Scan for the cell matching the given text and deliver its (X, Y) coordinate at center. 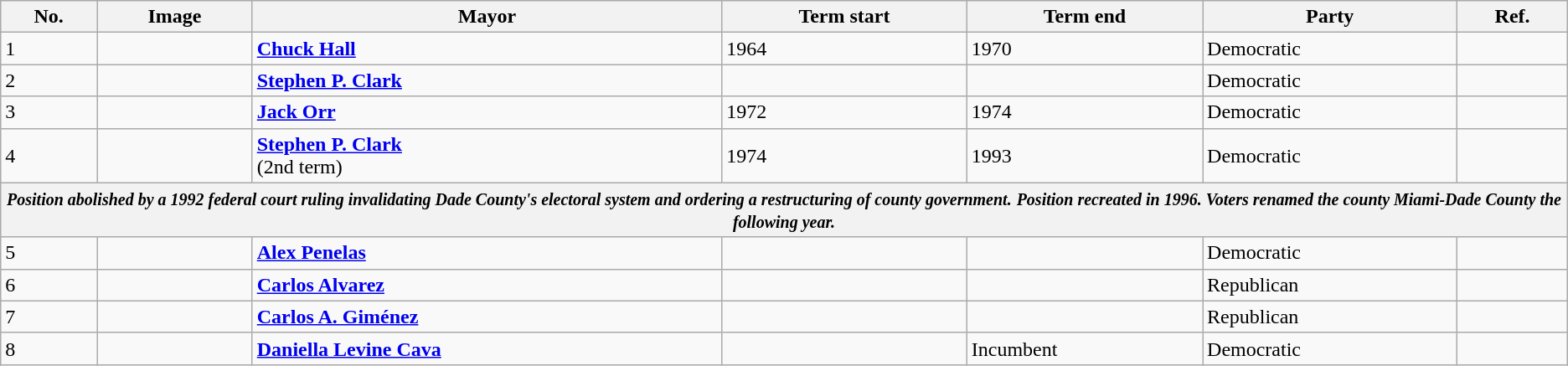
1993 (1084, 156)
Image (175, 17)
1972 (844, 112)
Incumbent (1084, 348)
Carlos A. Giménez (487, 317)
Party (1330, 17)
Daniella Levine Cava (487, 348)
1964 (844, 49)
No. (49, 17)
Ref. (1513, 17)
Carlos Alvarez (487, 285)
6 (49, 285)
7 (49, 317)
8 (49, 348)
5 (49, 253)
2 (49, 80)
Alex Penelas (487, 253)
Mayor (487, 17)
Jack Orr (487, 112)
1970 (1084, 49)
Chuck Hall (487, 49)
Term end (1084, 17)
3 (49, 112)
4 (49, 156)
Stephen P. Clark (2nd term) (487, 156)
Stephen P. Clark (487, 80)
1 (49, 49)
Term start (844, 17)
